Return the (x, y) coordinate for the center point of the cell that contains the specified text.  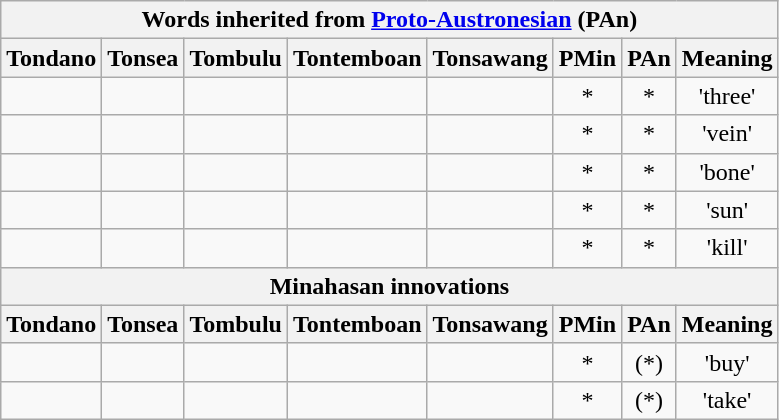
Words inherited from Proto-Austronesian (PAn) (390, 20)
'sun' (727, 210)
'three' (727, 96)
Minahasan innovations (390, 286)
'buy' (727, 362)
'bone' (727, 172)
'take' (727, 400)
'kill' (727, 248)
'vein' (727, 134)
